Return (x, y) of the center of cell containing provided text 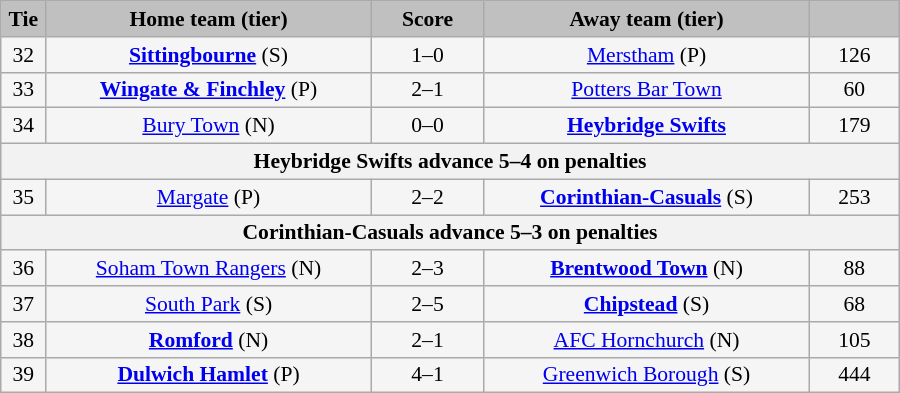
Tie (24, 19)
Home team (tier) (209, 19)
2–5 (427, 304)
38 (24, 340)
33 (24, 90)
34 (24, 126)
39 (24, 375)
Romford (N) (209, 340)
35 (24, 197)
Dulwich Hamlet (P) (209, 375)
68 (854, 304)
37 (24, 304)
105 (854, 340)
60 (854, 90)
South Park (S) (209, 304)
Score (427, 19)
Corinthian-Casuals advance 5–3 on penalties (450, 233)
179 (854, 126)
Sittingbourne (S) (209, 55)
4–1 (427, 375)
0–0 (427, 126)
Chipstead (S) (647, 304)
Soham Town Rangers (N) (209, 269)
2–3 (427, 269)
Heybridge Swifts advance 5–4 on penalties (450, 162)
Margate (P) (209, 197)
126 (854, 55)
32 (24, 55)
Heybridge Swifts (647, 126)
Wingate & Finchley (P) (209, 90)
253 (854, 197)
2–2 (427, 197)
444 (854, 375)
Brentwood Town (N) (647, 269)
Corinthian-Casuals (S) (647, 197)
Greenwich Borough (S) (647, 375)
Merstham (P) (647, 55)
88 (854, 269)
Away team (tier) (647, 19)
36 (24, 269)
Potters Bar Town (647, 90)
AFC Hornchurch (N) (647, 340)
1–0 (427, 55)
Bury Town (N) (209, 126)
